Detect which cell encompasses the target text, then output its (x, y) center coordinate. 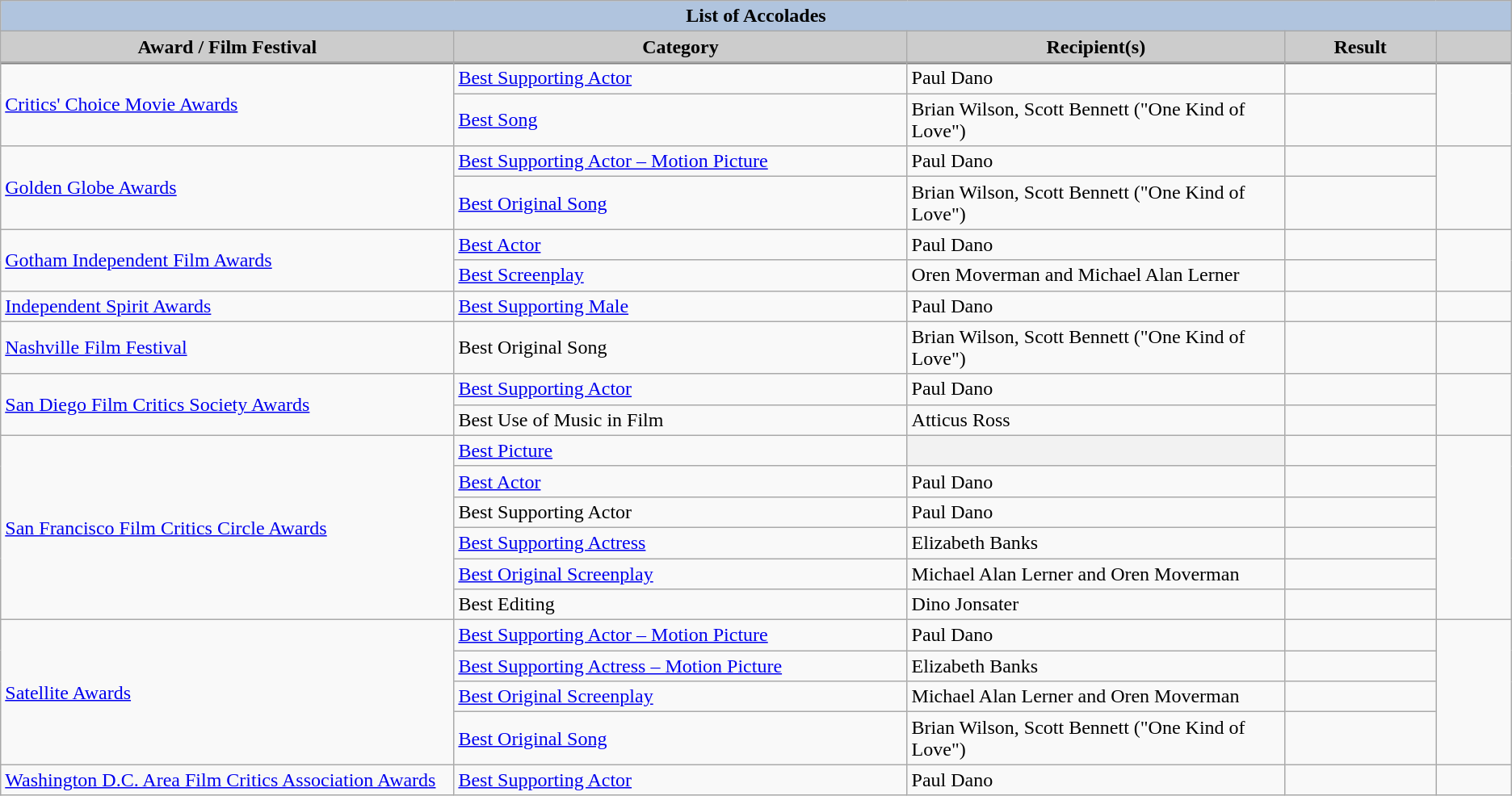
Best Picture (680, 450)
Category (680, 47)
Best Supporting Male (680, 306)
Result (1360, 47)
Golden Globe Awards (228, 187)
Satellite Awards (228, 693)
Gotham Independent Film Awards (228, 260)
Independent Spirit Awards (228, 306)
Critics' Choice Movie Awards (228, 105)
Dino Jonsater (1096, 605)
Nashville Film Festival (228, 347)
Award / Film Festival (228, 47)
San Francisco Film Critics Circle Awards (228, 527)
Washington D.C. Area Film Critics Association Awards (228, 780)
San Diego Film Critics Society Awards (228, 404)
Best Supporting Actress (680, 543)
Best Use of Music in Film (680, 420)
Best Supporting Actress – Motion Picture (680, 666)
Recipient(s) (1096, 47)
Best Song (680, 119)
Atticus Ross (1096, 420)
List of Accolades (756, 16)
Best Editing (680, 605)
Oren Moverman and Michael Alan Lerner (1096, 275)
Best Screenplay (680, 275)
